Output the (x, y) coordinate of the center of the cell containing the given text.  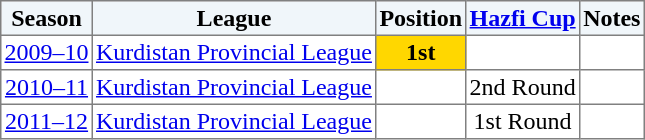
2010–11 (47, 87)
Position (421, 18)
Season (47, 18)
2011–12 (47, 121)
League (234, 18)
1st (421, 52)
Notes (612, 18)
2nd Round (523, 87)
Hazfi Cup (523, 18)
2009–10 (47, 52)
1st Round (523, 121)
